Detect which cell encompasses the target text, then output its (x, y) center coordinate. 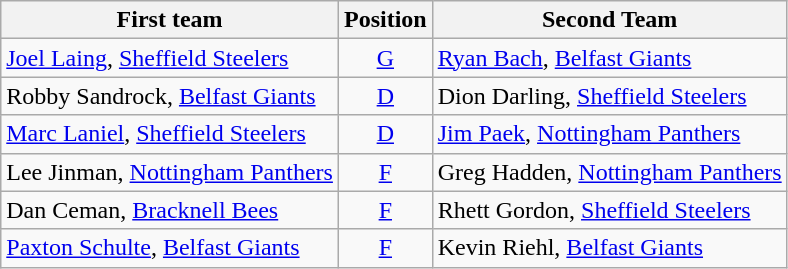
Robby Sandrock, Belfast Giants (170, 96)
Kevin Riehl, Belfast Giants (610, 248)
Jim Paek, Nottingham Panthers (610, 134)
Greg Hadden, Nottingham Panthers (610, 172)
G (385, 58)
Joel Laing, Sheffield Steelers (170, 58)
Marc Laniel, Sheffield Steelers (170, 134)
Dan Ceman, Bracknell Bees (170, 210)
Ryan Bach, Belfast Giants (610, 58)
Lee Jinman, Nottingham Panthers (170, 172)
Position (385, 20)
First team (170, 20)
Second Team (610, 20)
Paxton Schulte, Belfast Giants (170, 248)
Dion Darling, Sheffield Steelers (610, 96)
Rhett Gordon, Sheffield Steelers (610, 210)
